Scan for the cell matching the given text and deliver its (X, Y) coordinate at center. 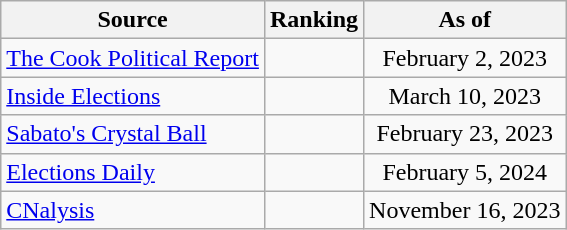
Sabato's Crystal Ball (133, 134)
Ranking (314, 20)
The Cook Political Report (133, 58)
March 10, 2023 (465, 96)
CNalysis (133, 210)
As of (465, 20)
February 5, 2024 (465, 172)
Elections Daily (133, 172)
November 16, 2023 (465, 210)
Source (133, 20)
Inside Elections (133, 96)
February 2, 2023 (465, 58)
February 23, 2023 (465, 134)
